Provide the (x, y) coordinate of the cell's center where the given text is located.  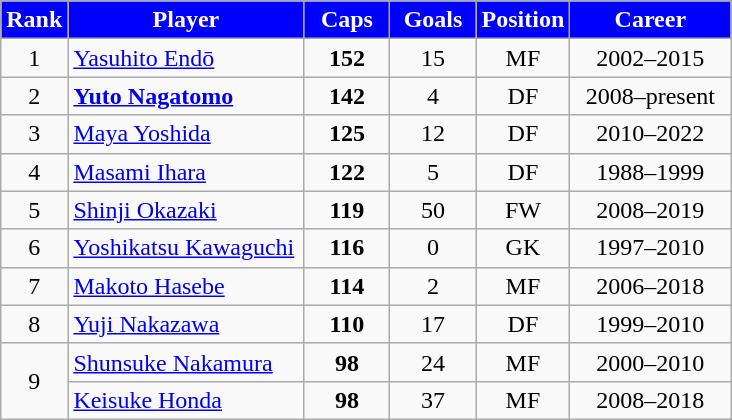
9 (34, 381)
110 (347, 324)
6 (34, 248)
2010–2022 (650, 134)
Shunsuke Nakamura (186, 362)
Caps (347, 20)
Yuto Nagatomo (186, 96)
2008–present (650, 96)
Keisuke Honda (186, 400)
Position (523, 20)
Maya Yoshida (186, 134)
24 (433, 362)
2002–2015 (650, 58)
Yoshikatsu Kawaguchi (186, 248)
Masami Ihara (186, 172)
15 (433, 58)
0 (433, 248)
1988–1999 (650, 172)
114 (347, 286)
Rank (34, 20)
1997–2010 (650, 248)
2000–2010 (650, 362)
116 (347, 248)
122 (347, 172)
3 (34, 134)
Goals (433, 20)
1 (34, 58)
2006–2018 (650, 286)
142 (347, 96)
Yuji Nakazawa (186, 324)
Makoto Hasebe (186, 286)
2008–2018 (650, 400)
119 (347, 210)
8 (34, 324)
1999–2010 (650, 324)
Shinji Okazaki (186, 210)
125 (347, 134)
FW (523, 210)
152 (347, 58)
Career (650, 20)
50 (433, 210)
Player (186, 20)
Yasuhito Endō (186, 58)
7 (34, 286)
37 (433, 400)
2008–2019 (650, 210)
GK (523, 248)
12 (433, 134)
17 (433, 324)
